Provide the (X, Y) coordinate of the cell's center where the given text is located.  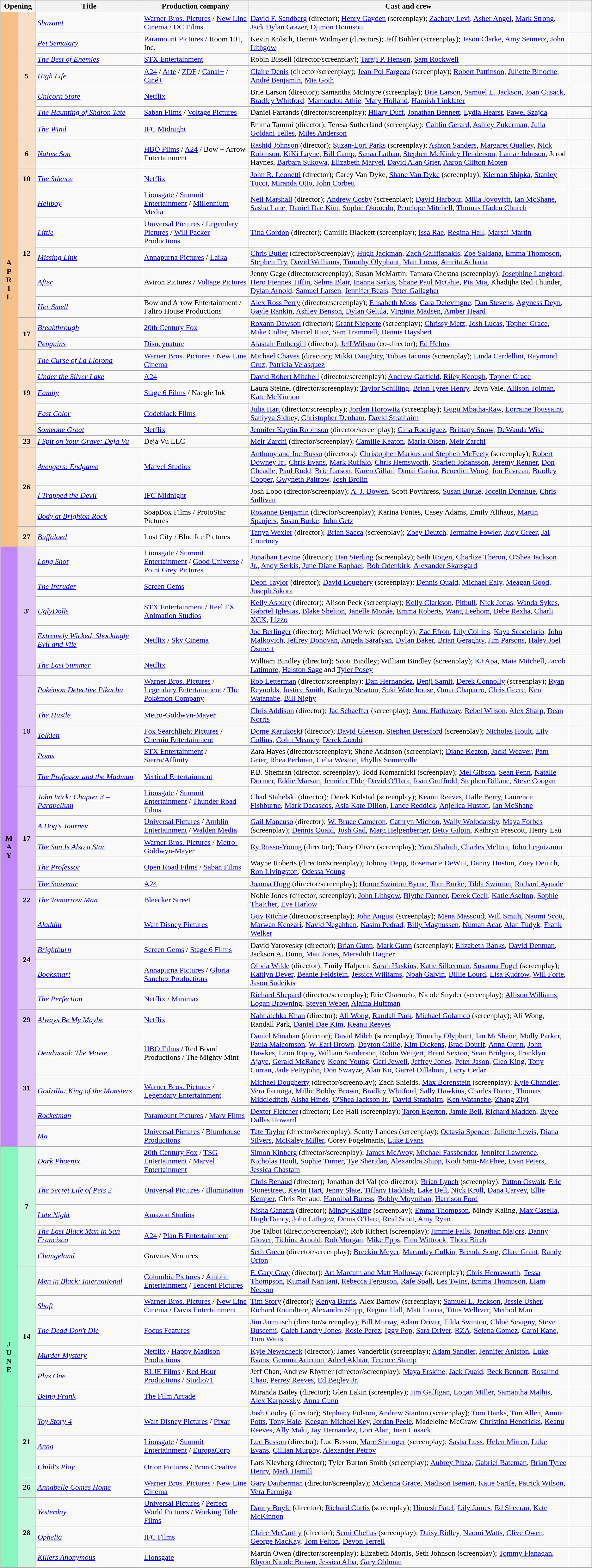
Someone Great (89, 430)
Screen Gems (195, 586)
The Professor (89, 867)
Toy Story 4 (89, 1421)
The Professor and the Madman (89, 776)
Wayne Roberts (director/screenplay); Johnny Depp, Rosemarie DeWitt, Danny Huston, Zoey Deutch, Ron Livingston, Odessa Young (408, 867)
Jeff Chan, Andrew Rhymer (director/screenplay); Maya Erskine, Jack Quaid, Beck Bennett, Rosalind Chao, Perrey Reeves, Ed Begley Jr. (408, 1376)
Martin Owen (director/screenplay); Elizabeth Morris, Seth Johnson (screenplay); Tommy Flanagan, Rhyon Nicole Brown, Jessica Alba, Gary Oldman (408, 1558)
Claire Denis (director/screenplay); Jean-Pol Fargeau (screenplay); Robert Pattinson, Juliette Binoche, André Benjamin, Mia Goth (408, 76)
22 (27, 900)
Little (89, 232)
Lionsgate / Summit Entertainment / EuropaCorp (195, 1446)
Zara Hayes (director/screenplay); Shane Atkinson (screenplay); Diane Keaton, Jacki Weaver, Pam Grier, Rhea Perlman, Celia Weston, Phyllis Somerville (408, 756)
29 (27, 1020)
Avengers: Endgame (89, 467)
Ma (89, 1136)
Screen Gems / Stage 6 Films (195, 949)
Joanna Hogg (director/screenplay); Honor Swinton Byrne, Tom Burke, Tilda Swinton, Richard Ayoade (408, 883)
JUNE (9, 1357)
Fast Color (89, 413)
Gravitas Ventures (195, 1256)
Shazam! (89, 23)
Annapurna Pictures / Laika (195, 257)
I Spit on Your Grave: Deja Vu (89, 442)
Murder Mystery (89, 1355)
Vertical Entertainment (195, 776)
5 (27, 76)
Deon Taylor (director); David Loughery (screenplay); Dennis Quaid, Michael Ealy, Meagan Good, Joseph Sikora (408, 586)
The Secret Life of Pets 2 (89, 1190)
Being Frank (89, 1396)
Deja Vu LLC (195, 442)
Bleecker Street (195, 900)
Family (89, 393)
RLJE Films / Red Hour Productions / Studio71 (195, 1376)
12 (27, 253)
The Sun Is Also a Star (89, 846)
Warner Bros. Pictures / New Line Cinema / Davis Entertainment (195, 1305)
Lionsgate / Summit Entertainment / Thunder Road Films (195, 801)
SoapBox Films / ProtoStar Pictures (195, 516)
Lionsgate (195, 1558)
Warner Bros. Pictures / New Line Cinema / DC Films (195, 23)
The Hustle (89, 715)
HBO Films / A24 / Bow + Arrow Entertainment (195, 154)
Noble Jones (director, screenplay); John Lithgow, Blythe Danner, Derek Cecil, Katie Aselton, Sophie Thatcher, Eve Harlow (408, 900)
Shaft (89, 1305)
20th Century Fox / TSG Entertainment / Marvel Entertainment (195, 1161)
Annabelle Comes Home (89, 1487)
The Silence (89, 178)
6 (27, 154)
Jennifer Kaytin Robinson (director/screenplay); Gina Rodriguez, Brittany Snow, DeWanda Wise (408, 430)
A24 / Arte / ZDF / Canal+ / Ciné+ (195, 76)
The Dead Don't Die (89, 1330)
STX Entertainment / Reel FX Animation Studios (195, 611)
Paramount Pictures / Room 101, Inc. (195, 43)
Warner Bros. Pictures / Legendary Entertainment / The Pokémon Company (195, 690)
Aviron Pictures / Voltage Pictures (195, 282)
Luc Besson (director); Luc Besson, Marc Shmuger (screenplay); Sasha Luss, Helen Mirren, Luke Evans, Cillian Murphy, Alexander Petrov (408, 1446)
Michael Chaves (director); Mikki Daughtry, Tobias Iaconis (screenplay); Linda Cardellini, Raymond Cruz, Patricia Velasquez (408, 360)
After (89, 282)
APRIL (9, 280)
Amazon Studios (195, 1215)
HBO Films / Red Board Productions / The Mighty Mint (195, 1053)
Dome Karukoski (director); David Gleeson, Stephen Beresford (screenplay); Nicholas Hoult, Lily Collins, Colm Meaney, Derek Jacobi (408, 735)
Tolkien (89, 735)
Yesterday (89, 1512)
Godzilla: King of the Monsters (89, 1091)
Unicorn Store (89, 96)
Daniel Farrands (director/screenplay); Hilary Duff, Jonathan Bennett, Lydia Hearst, Pawel Szajda (408, 113)
Penguins (89, 344)
Stage 6 Films / Naegle Ink (195, 393)
Laura Steinel (director/screenplay); Taylor Schilling, Brian Tyree Henry, Bryn Vale, Allison Tolman, Kate McKinnon (408, 393)
Warner Bros. Pictures / Legendary Entertainment (195, 1091)
Emma Tammi (director); Teresa Sutherland (screenplay); Caitlin Gerard, Ashley Zukerman, Julia Goldani Telles, Miles Anderson (408, 129)
Long Shot (89, 561)
Changeland (89, 1256)
STX Entertainment / Sierra/Affinity (195, 756)
Open Road Films / Saban Films (195, 867)
Universal Pictures / Amblin Entertainment / Walden Media (195, 826)
Buffaloed (89, 537)
Bow and Arrow Entertainment / Faliro House Productions (195, 307)
The Souvenir (89, 883)
Annapurna Pictures / Gloria Sanchez Productions (195, 974)
Miranda Bailey (director); Glen Lakin (screenplay); Jim Gaffigan, Logan Miller, Samantha Mathis, Alex Karpovsky, Anna Gunn (408, 1396)
Columbia Pictures / Amblin Entertainment / Tencent Pictures (195, 1281)
Universal Pictures / Legendary Pictures / Will Packer Productions (195, 232)
David Robert Mitchell (director/screenplay); Andrew Garfield, Riley Keough, Topher Grace (408, 376)
The Haunting of Sharon Tate (89, 113)
A24 / Plan B Entertainment (195, 1235)
Ophelia (89, 1537)
Rocketman (89, 1116)
The Curse of La Llorona (89, 360)
David Yarovesky (director); Brian Gunn, Mark Gunn (screenplay); Elizabeth Banks, David Denman, Jackson A. Dunn, Matt Jones, Meredith Hagner (408, 949)
The Film Arcade (195, 1396)
Anna (89, 1446)
Danny Boyle (director); Richard Curtis (screenplay); Himesh Patel, Lily James, Ed Sheeran, Kate McKinnon (408, 1512)
Paramount Pictures / Marv Films (195, 1116)
Fox Searchlight Pictures / Chernin Entertainment (195, 735)
Booksmart (89, 974)
14 (27, 1336)
Universal Pictures / Blumhouse Productions (195, 1136)
7 (27, 1206)
Production company (195, 6)
Pet Sematary (89, 43)
Tanya Wexler (director); Brian Sacca (screenplay); Zoey Deutch, Jermaine Fowler, Judy Greer, Jai Courtney (408, 537)
Plus One (89, 1376)
Always Be My Maybe (89, 1020)
Extremely Wicked, Shockingly Evil and Vile (89, 640)
Poms (89, 756)
The Wind (89, 129)
High Life (89, 76)
Kevin Kolsch, Dennis Widmyer (directors); Jeff Buhler (screenplay); Jason Clarke, Amy Seimetz, John Lithgow (408, 43)
Tina Gordon (director); Camilla Blackett (screenplay); Issa Rae, Regina Hall, Marsai Martin (408, 232)
Dexter Fletcher (director); Lee Hall (screenplay); Taron Egerton, Jamie Bell, Richard Madden, Bryce Dallas Howard (408, 1116)
Killers Anonymous (89, 1558)
Breakthrough (89, 327)
Native Son (89, 154)
The Best of Enemies (89, 59)
Walt Disney Pictures / Pixar (195, 1421)
Netflix / Miramax (195, 999)
Hellboy (89, 203)
Ry Russo-Young (director); Tracy Oliver (screenplay); Yara Shahidi, Charles Melton, John Leguizamo (408, 846)
Late Night (89, 1215)
Codeblack Films (195, 413)
24 (27, 960)
Lionsgate / Summit Entertainment / Good Universe / Point Grey Pictures (195, 561)
Robin Bissell (director/screenplay); Taraji P. Henson, Sam Rockwell (408, 59)
Meir Zarchi (director/screenplay); Camille Keaton, Maria Olsen, Meir Zarchi (408, 442)
UglyDolls (89, 611)
John Wick: Chapter 3 – Parabellum (89, 801)
Child's Play (89, 1467)
Deadwood: The Movie (89, 1053)
Lost City / Blue Ice Pictures (195, 537)
Marvel Studios (195, 467)
Brightburn (89, 949)
Metro-Goldwyn-Mayer (195, 715)
Missing Link (89, 257)
The Intruder (89, 586)
Roxanne Benjamin (director/screenplay); Karina Fontes, Casey Adams, Emily Althaus, Martin Spanjers, Susan Burke, John Getz (408, 516)
Seth Green (director/screenplay); Breckin Meyer, Macaulay Culkin, Brenda Song, Clare Grant, Randy Orton (408, 1256)
Warner Bros. Pictures / Metro-Goldwyn-Mayer (195, 846)
Alastair Fothergill (director), Jeff Wilson (co-director); Ed Helms (408, 344)
David F. Sandberg (director); Henry Gayden (screenplay); Zachary Levi, Asher Angel, Mark Strong, Jack Dylan Grazer, Djimon Hounsou (408, 23)
Men in Black: International (89, 1281)
Orion Pictures / Bron Creative (195, 1467)
Universal Pictures / Illumination (195, 1190)
Netflix / Happy Madison Productions (195, 1355)
Saban Films / Voltage Pictures (195, 113)
31 (27, 1088)
Netflix / Sky Cinema (195, 640)
A Dog's Journey (89, 826)
Title (89, 6)
Opening (18, 6)
Disneynature (195, 344)
STX Entertainment (195, 59)
MAY (9, 846)
3' (27, 611)
Her Smell (89, 307)
Body at Brighton Rock (89, 516)
Cast and crew (408, 6)
William Bindley (director); Scott Bindley; William Bindley (screenplay); KJ Apa, Maia Mitchell, Jacob Latimore, Halston Sage and Tyler Posey (408, 665)
Lars Klevberg (director); Tyler Burton Smith (screenplay); Aubrey Plaza, Gabriel Bateman, Brian Tyree Henry, Mark Hamill (408, 1467)
Gary Dauberman (director/screenplay); Mckenna Grace, Madison Iseman, Katie Sarife, Patrick Wilson, Vera Farmiga (408, 1487)
Dark Phoenix (89, 1161)
John R. Leonetti (director); Carey Van Dyke, Shane Van Dyke (screenplay); Kiernan Shipka, Stanley Tucci, Miranda Otto, John Corbett (408, 178)
Walt Disney Pictures (195, 924)
Josh Lobo (director/screenplay); A. J. Bowen, Scott Poythress, Susan Burke, Jocelin Donahue, Chris Sullivan (408, 496)
21 (27, 1442)
Pokémon Detective Pikachu (89, 690)
The Last Black Man in San Francisco (89, 1235)
Chris Addison (director); Jac Schaeffer (screenplay); Anne Hathaway, Rebel Wilson, Alex Sharp, Dean Norris (408, 715)
Kyle Newacheck (director); James Vanderbilt (screenplay); Adam Sandler, Jennifer Aniston, Luke Evans, Gemma Arterton, Adeel Akhtar, Terence Stamp (408, 1355)
Nahnatchka Khan (director); Ali Wong, Randall Park, Michael Golamco (screenplay); Ali Wong, Randall Park, Daniel Dae Kim, Keanu Reeves (408, 1020)
20th Century Fox (195, 327)
Universal Pictures / Perfect World Pictures / Working Title Films (195, 1512)
The Tomorrow Man (89, 900)
Under the Silver Lake (89, 376)
23 (27, 442)
The Perfection (89, 999)
27 (27, 537)
Lionsgate / Summit Entertainment / Millennium Media (195, 203)
28 (27, 1533)
The Last Summer (89, 665)
Focus Features (195, 1330)
IFC Films (195, 1537)
Claire McCarthy (director); Semi Chellas (screenplay); Daisy Ridley, Naomi Watts, Clive Owen, George MacKay, Tom Felton, Devon Terrell (408, 1537)
Richard Shepard (director/screenplay); Eric Charmelo, Nicole Snyder (screenplay); Allison Williams, Logan Browning, Steven Weber, Alaina Huffman (408, 999)
Aladdin (89, 924)
19 (27, 393)
I Trapped the Devil (89, 496)
